Detect which cell encompasses the target text, then output its (x, y) center coordinate. 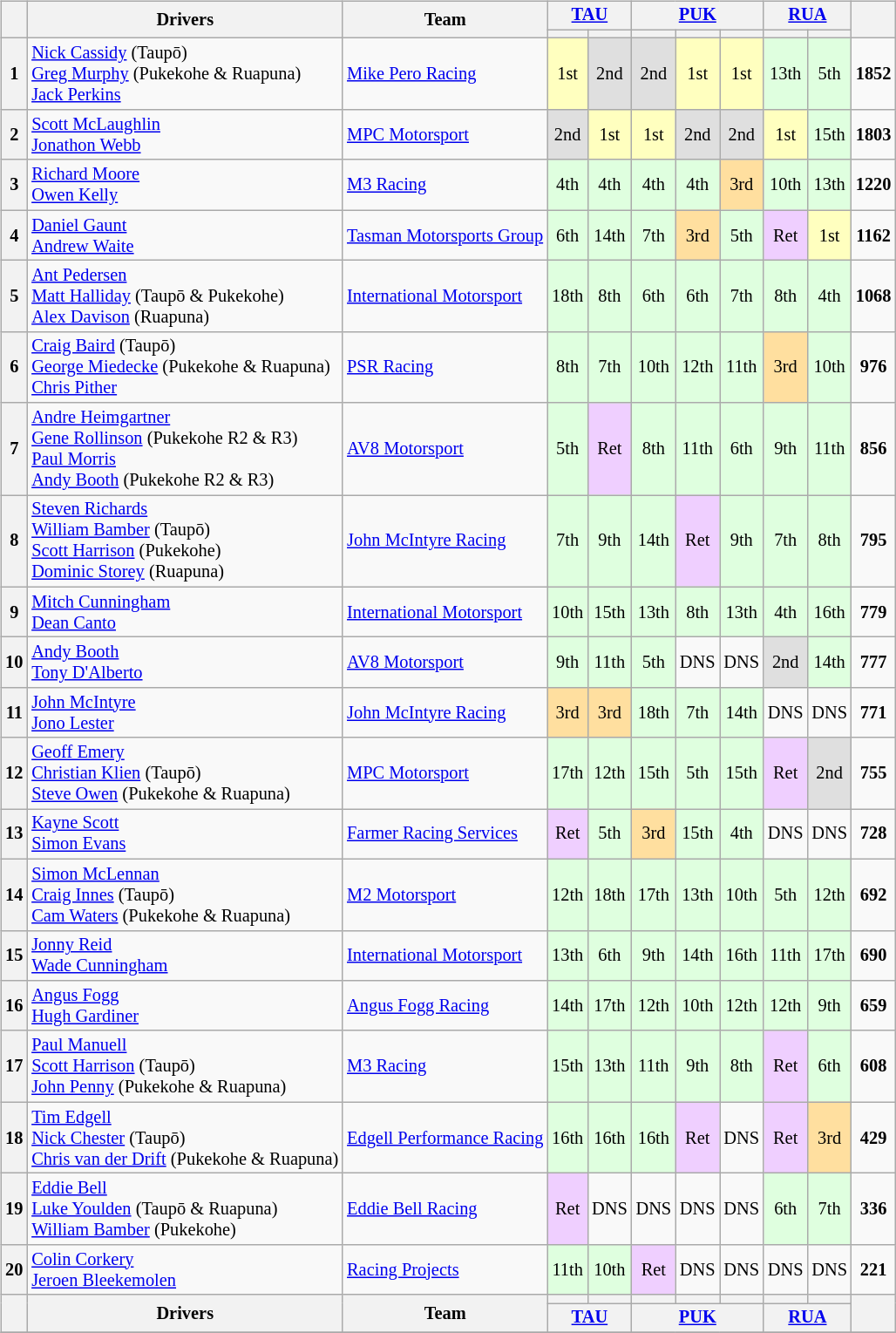
Geoff Emery Christian Klien (Taupō) Steve Owen (Pukekohe & Ruapuna) (185, 773)
20 (14, 1269)
18 (14, 1138)
4 (14, 235)
9 (14, 612)
1220 (873, 185)
Mitch Cunningham Dean Canto (185, 612)
6 (14, 367)
2 (14, 135)
Andre Heimgartner Gene Rollinson (Pukekohe R2 & R3) Paul Morris Andy Booth (Pukekohe R2 & R3) (185, 449)
Paul Manuell Scott Harrison (Taupō) John Penny (Pukekohe & Ruapuna) (185, 1066)
728 (873, 834)
7 (14, 449)
Nick Cassidy (Taupō) Greg Murphy (Pukekohe & Ruapuna) Jack Perkins (185, 74)
692 (873, 894)
Eddie Bell Racing (445, 1209)
771 (873, 713)
976 (873, 367)
17 (14, 1066)
779 (873, 612)
221 (873, 1269)
3 (14, 185)
608 (873, 1066)
13 (14, 834)
Scott McLaughlin Jonathon Webb (185, 135)
Craig Baird (Taupō) George Miedecke (Pukekohe & Ruapuna) Chris Pither (185, 367)
15 (14, 956)
777 (873, 663)
Mike Pero Racing (445, 74)
Edgell Performance Racing (445, 1138)
Daniel Gaunt Andrew Waite (185, 235)
856 (873, 449)
1803 (873, 135)
Richard Moore Owen Kelly (185, 185)
16 (14, 1006)
14 (14, 894)
Farmer Racing Services (445, 834)
8 (14, 541)
429 (873, 1138)
Andy Booth Tony D'Alberto (185, 663)
Angus Fogg Racing (445, 1006)
Colin Corkery Jeroen Bleekemolen (185, 1269)
Eddie Bell Luke Youlden (Taupō & Ruapuna) William Bamber (Pukekohe) (185, 1209)
5 (14, 296)
659 (873, 1006)
1162 (873, 235)
336 (873, 1209)
Tim Edgell Nick Chester (Taupō) Chris van der Drift (Pukekohe & Ruapuna) (185, 1138)
Jonny Reid Wade Cunningham (185, 956)
795 (873, 541)
12 (14, 773)
1068 (873, 296)
690 (873, 956)
John McIntyre Jono Lester (185, 713)
M2 Motorsport (445, 894)
Racing Projects (445, 1269)
PSR Racing (445, 367)
1852 (873, 74)
Simon McLennan Craig Innes (Taupō) Cam Waters (Pukekohe & Ruapuna) (185, 894)
755 (873, 773)
10 (14, 663)
11 (14, 713)
Steven Richards William Bamber (Taupō) Scott Harrison (Pukekohe) Dominic Storey (Ruapuna) (185, 541)
Angus Fogg Hugh Gardiner (185, 1006)
Kayne Scott Simon Evans (185, 834)
1 (14, 74)
19 (14, 1209)
Ant Pedersen Matt Halliday (Taupō & Pukekohe) Alex Davison (Ruapuna) (185, 296)
Tasman Motorsports Group (445, 235)
